Locate the cell with the specified text and output its (X, Y) center coordinate. 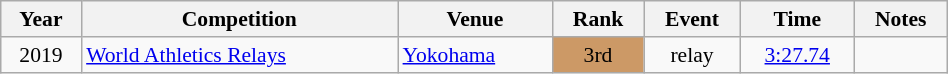
3rd (598, 55)
Rank (598, 19)
Competition (239, 19)
Event (692, 19)
Venue (476, 19)
Time (797, 19)
Year (41, 19)
Notes (900, 19)
2019 (41, 55)
Yokohama (476, 55)
relay (692, 55)
3:27.74 (797, 55)
World Athletics Relays (239, 55)
